Capture the cell that displays the provided text and extract its [x, y] central coordinate. 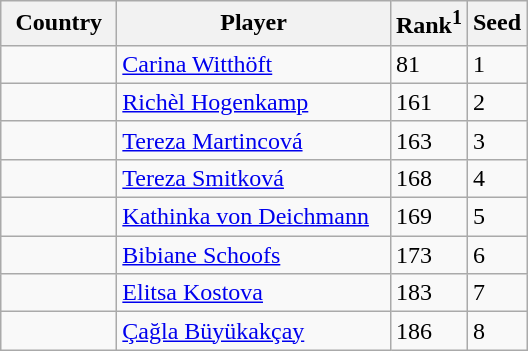
168 [428, 178]
173 [428, 255]
Seed [496, 24]
6 [496, 255]
Player [254, 24]
4 [496, 178]
Tereza Smitková [254, 178]
Country [59, 24]
Çağla Büyükakçay [254, 331]
Kathinka von Deichmann [254, 217]
Richèl Hogenkamp [254, 102]
161 [428, 102]
8 [496, 331]
Elitsa Kostova [254, 293]
Tereza Martincová [254, 140]
Bibiane Schoofs [254, 255]
Carina Witthöft [254, 64]
7 [496, 293]
163 [428, 140]
2 [496, 102]
Rank1 [428, 24]
3 [496, 140]
81 [428, 64]
186 [428, 331]
1 [496, 64]
183 [428, 293]
169 [428, 217]
5 [496, 217]
